Provide the (x, y) coordinate of the cell's center where the given text is located.  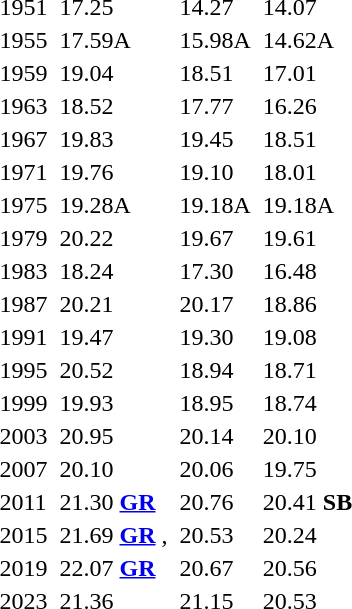
20.52 (114, 370)
18.95 (215, 403)
19.76 (114, 172)
17.77 (215, 106)
20.76 (215, 502)
18.51 (215, 73)
20.10 (114, 469)
18.52 (114, 106)
17.59A (114, 40)
19.83 (114, 139)
19.30 (215, 337)
19.47 (114, 337)
20.22 (114, 238)
19.93 (114, 403)
22.07 GR (114, 568)
19.45 (215, 139)
20.06 (215, 469)
21.30 GR (114, 502)
20.67 (215, 568)
20.95 (114, 436)
20.21 (114, 304)
21.69 GR , (114, 535)
19.67 (215, 238)
20.17 (215, 304)
15.98A (215, 40)
19.04 (114, 73)
20.53 (215, 535)
18.24 (114, 271)
17.30 (215, 271)
20.14 (215, 436)
19.18A (215, 205)
19.10 (215, 172)
19.28A (114, 205)
18.94 (215, 370)
